Pinpoint the cell where the given text exists, returning its (x, y) midpoint coordinate. 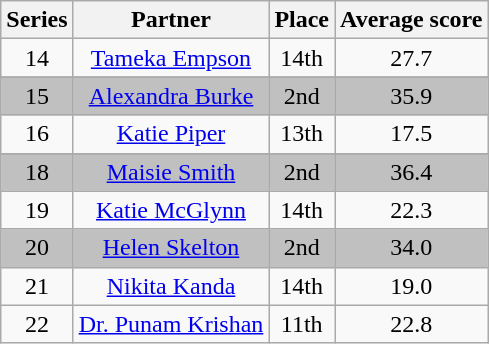
11th (302, 324)
16 (37, 134)
27.7 (412, 58)
35.9 (412, 96)
Nikita Kanda (171, 286)
19.0 (412, 286)
Tameka Empson (171, 58)
13th (302, 134)
Series (37, 20)
Katie Piper (171, 134)
Average score (412, 20)
Dr. Punam Krishan (171, 324)
Katie McGlynn (171, 210)
21 (37, 286)
17.5 (412, 134)
36.4 (412, 172)
Maisie Smith (171, 172)
Partner (171, 20)
Alexandra Burke (171, 96)
Place (302, 20)
19 (37, 210)
34.0 (412, 248)
Helen Skelton (171, 248)
18 (37, 172)
22 (37, 324)
14 (37, 58)
22.8 (412, 324)
15 (37, 96)
20 (37, 248)
22.3 (412, 210)
